Capture the cell that displays the provided text and extract its (x, y) central coordinate. 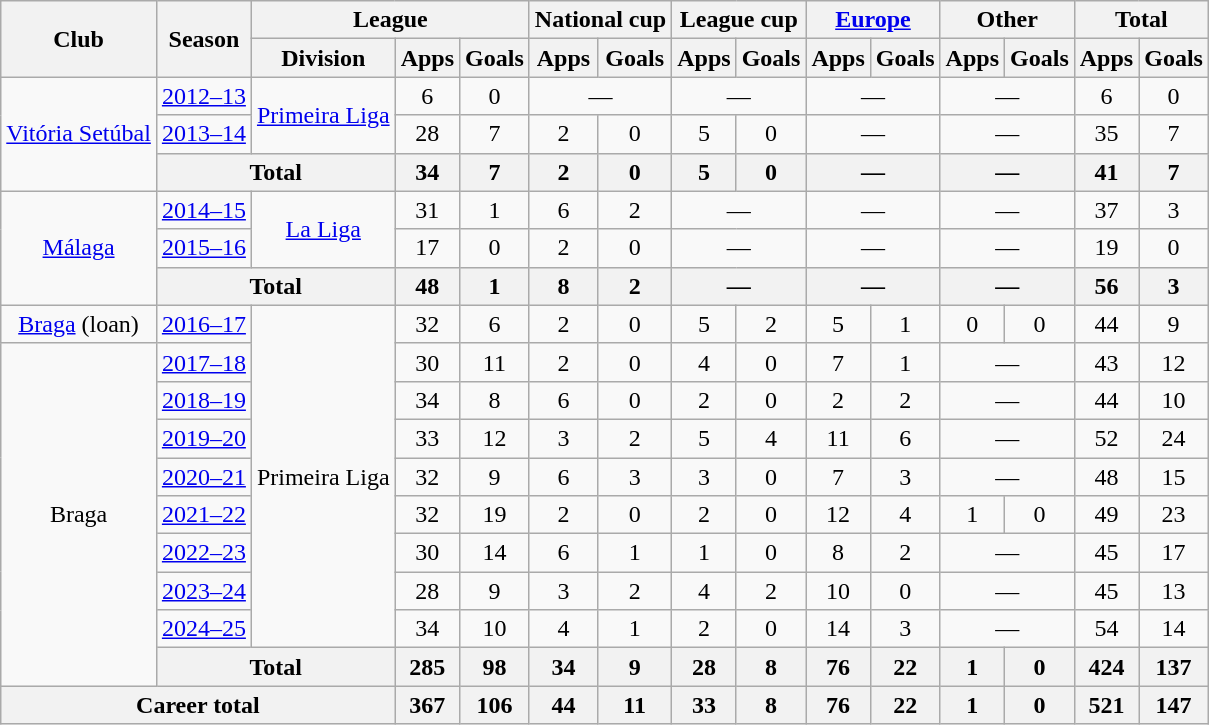
2022–23 (204, 553)
147 (1174, 705)
24 (1174, 438)
521 (1106, 705)
23 (1174, 515)
2018–19 (204, 400)
2023–24 (204, 591)
13 (1174, 591)
43 (1106, 362)
2024–25 (204, 629)
2016–17 (204, 324)
424 (1106, 667)
367 (427, 705)
Club (79, 39)
2019–20 (204, 438)
Season (204, 39)
2015–16 (204, 248)
Braga (79, 514)
National cup (600, 20)
La Liga (323, 229)
2020–21 (204, 477)
35 (1106, 134)
2021–22 (204, 515)
98 (495, 667)
Career total (198, 705)
54 (1106, 629)
2014–15 (204, 210)
Europe (873, 20)
2013–14 (204, 134)
League cup (739, 20)
Division (323, 58)
52 (1106, 438)
37 (1106, 210)
137 (1174, 667)
2012–13 (204, 96)
2017–18 (204, 362)
Other (1007, 20)
285 (427, 667)
15 (1174, 477)
Málaga (79, 248)
31 (427, 210)
41 (1106, 172)
Braga (loan) (79, 324)
106 (495, 705)
56 (1106, 286)
49 (1106, 515)
League (390, 20)
Vitória Setúbal (79, 134)
